Identify which cell holds the provided text, then report its [X, Y] central coordinate. 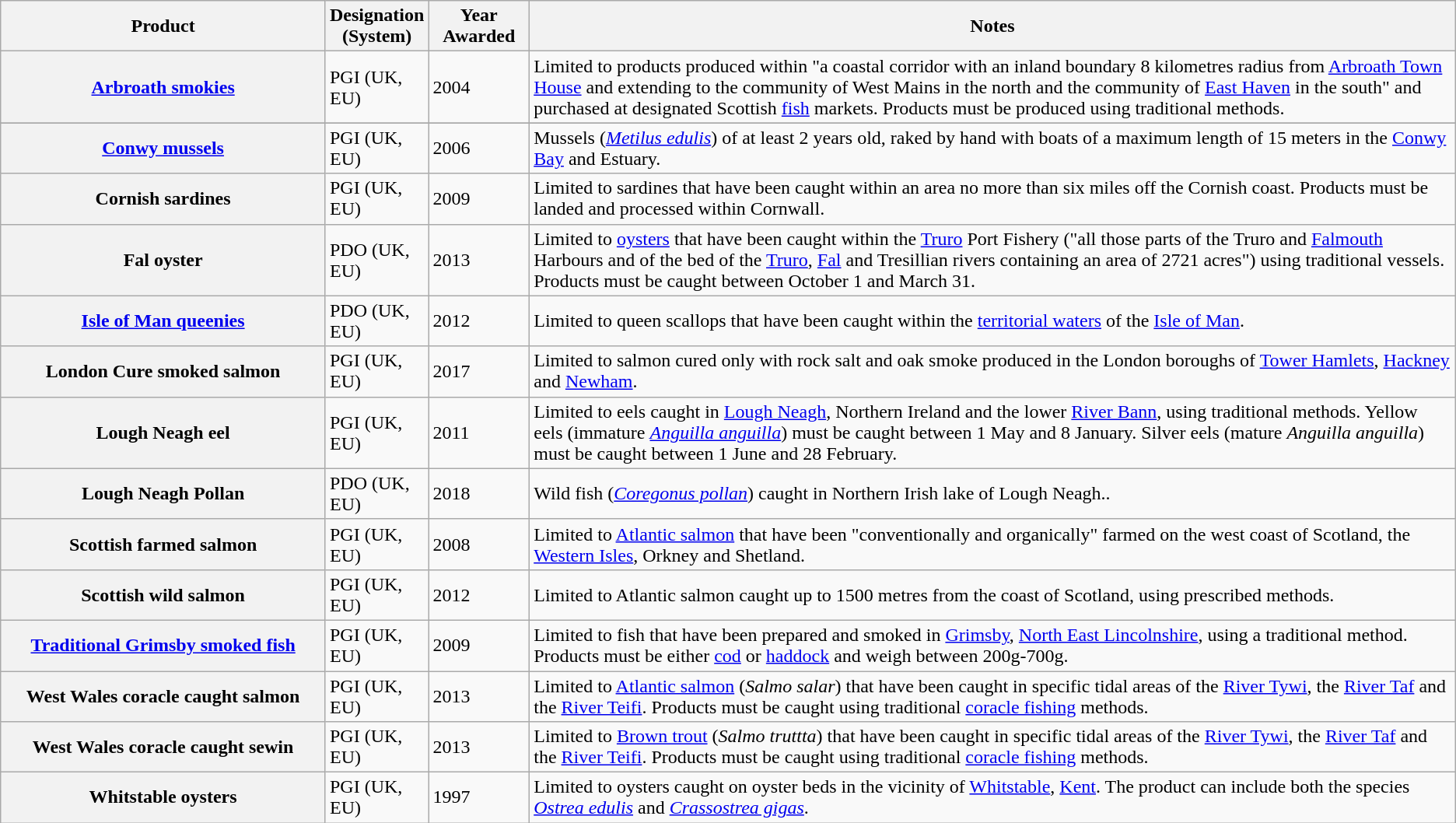
Scottish wild salmon [163, 594]
2011 [479, 433]
Limited to queen scallops that have been caught within the territorial waters of the Isle of Man. [992, 320]
Arbroath smokies [163, 87]
2006 [479, 148]
2004 [479, 87]
Isle of Man queenies [163, 320]
Year Awarded [479, 26]
2008 [479, 545]
Wild fish (Coregonus pollan) caught in Northern Irish lake of Lough Neagh.. [992, 493]
Fal oyster [163, 260]
Traditional Grimsby smoked fish [163, 646]
2017 [479, 372]
Cornish sardines [163, 199]
2018 [479, 493]
Designation (System) [376, 26]
Whitstable oysters [163, 798]
1997 [479, 798]
Scottish farmed salmon [163, 545]
Notes [992, 26]
Conwy mussels [163, 148]
Mussels (Metilus edulis) of at least 2 years old, raked by hand with boats of a maximum length of 15 meters in the Conwy Bay and Estuary. [992, 148]
Product [163, 26]
Limited to Atlantic salmon caught up to 1500 metres from the coast of Scotland, using prescribed methods. [992, 594]
Limited to salmon cured only with rock salt and oak smoke produced in the London boroughs of Tower Hamlets, Hackney and Newham. [992, 372]
West Wales coracle caught sewin [163, 747]
West Wales coracle caught salmon [163, 695]
Lough Neagh Pollan [163, 493]
Lough Neagh eel [163, 433]
London Cure smoked salmon [163, 372]
